For the text-containing cell, return its midpoint in [X, Y] coordinate format. 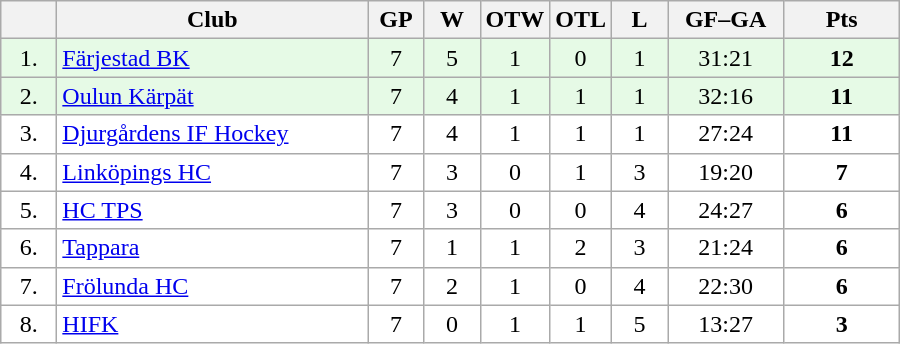
21:24 [726, 248]
Oulun Kärpät [212, 96]
19:20 [726, 172]
Club [212, 20]
4. [29, 172]
Djurgårdens IF Hockey [212, 134]
W [452, 20]
2. [29, 96]
32:16 [726, 96]
27:24 [726, 134]
31:21 [726, 58]
24:27 [726, 210]
Tappara [212, 248]
7. [29, 286]
GP [396, 20]
Pts [842, 20]
22:30 [726, 286]
L [640, 20]
OTW [515, 20]
Linköpings HC [212, 172]
Frölunda HC [212, 286]
HC TPS [212, 210]
5. [29, 210]
Färjestad BK [212, 58]
1. [29, 58]
13:27 [726, 324]
GF–GA [726, 20]
OTL [581, 20]
8. [29, 324]
HIFK [212, 324]
6. [29, 248]
12 [842, 58]
3. [29, 134]
